Return (x, y) of the center of cell containing provided text 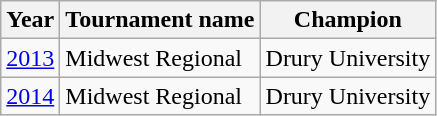
2014 (30, 96)
2013 (30, 58)
Champion (348, 20)
Tournament name (160, 20)
Year (30, 20)
